Determine the (X, Y) coordinate at the center of the cell enclosing the given text.  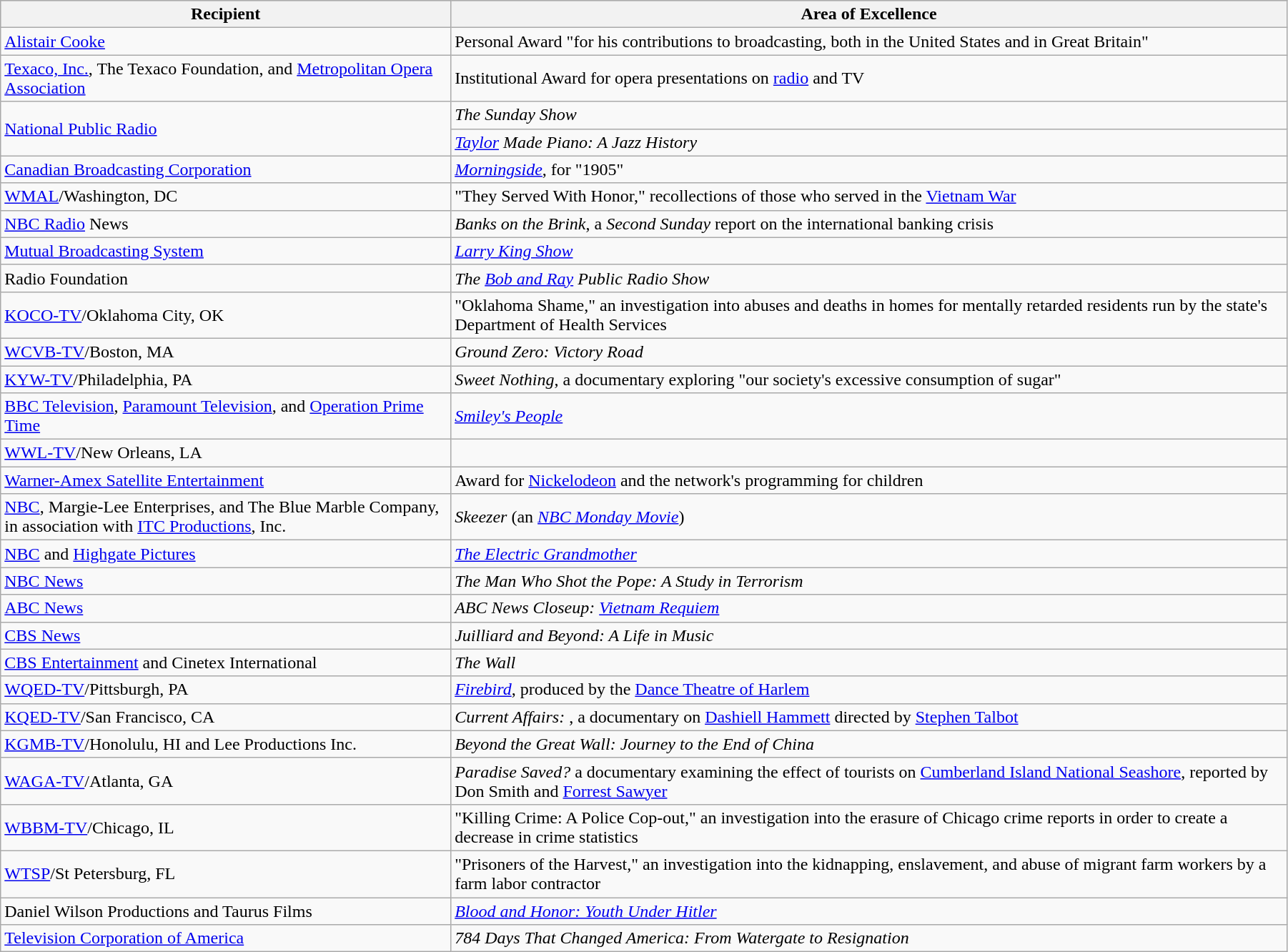
NBC, Margie-Lee Enterprises, and The Blue Marble Company, in association with ITC Productions, Inc. (226, 517)
KOCO-TV/Oklahoma City, OK (226, 314)
WQED-TV/Pittsburgh, PA (226, 690)
Sweet Nothing, a documentary exploring "our society's excessive consumption of sugar" (869, 380)
WBBM-TV/Chicago, IL (226, 828)
KGMB-TV/Honolulu, HI and Lee Productions Inc. (226, 744)
The Bob and Ray Public Radio Show (869, 278)
Larry King Show (869, 251)
CBS Entertainment and Cinetex International (226, 663)
BBC Television, Paramount Television, and Operation Prime Time (226, 416)
Television Corporation of America (226, 938)
The Sunday Show (869, 115)
National Public Radio (226, 129)
Area of Excellence (869, 14)
Juilliard and Beyond: A Life in Music (869, 635)
Personal Award "for his contributions to broadcasting, both in the United States and in Great Britain" (869, 41)
Morningside, for "1905" (869, 169)
WMAL/Washington, DC (226, 197)
Skeezer (an NBC Monday Movie) (869, 517)
Current Affairs: , a documentary on Dashiell Hammett directed by Stephen Talbot (869, 717)
Daniel Wilson Productions and Taurus Films (226, 911)
Firebird, produced by the Dance Theatre of Harlem (869, 690)
Smiley's People (869, 416)
The Man Who Shot the Pope: A Study in Terrorism (869, 581)
Institutional Award for opera presentations on radio and TV (869, 79)
CBS News (226, 635)
Beyond the Great Wall: Journey to the End of China (869, 744)
ABC News Closeup: Vietnam Requiem (869, 608)
WWL-TV/New Orleans, LA (226, 453)
NBC and Highgate Pictures (226, 554)
Banks on the Brink, a Second Sunday report on the international banking crisis (869, 224)
Award for Nickelodeon and the network's programming for children (869, 480)
Paradise Saved? a documentary examining the effect of tourists on Cumberland Island National Seashore, reported by Don Smith and Forrest Sawyer (869, 780)
ABC News (226, 608)
WAGA-TV/Atlanta, GA (226, 780)
"Killing Crime: A Police Cop-out," an investigation into the erasure of Chicago crime reports in order to create a decrease in crime statistics (869, 828)
Canadian Broadcasting Corporation (226, 169)
Recipient (226, 14)
The Wall (869, 663)
NBC Radio News (226, 224)
Mutual Broadcasting System (226, 251)
Alistair Cooke (226, 41)
KQED-TV/San Francisco, CA (226, 717)
"Prisoners of the Harvest," an investigation into the kidnapping, enslavement, and abuse of migrant farm workers by a farm labor contractor (869, 873)
Texaco, Inc., The Texaco Foundation, and Metropolitan Opera Association (226, 79)
Blood and Honor: Youth Under Hitler (869, 911)
The Electric Grandmother (869, 554)
Ground Zero: Victory Road (869, 352)
Radio Foundation (226, 278)
NBC News (226, 581)
"Oklahoma Shame," an investigation into abuses and deaths in homes for mentally retarded residents run by the state's Department of Health Services (869, 314)
WTSP/St Petersburg, FL (226, 873)
WCVB-TV/Boston, MA (226, 352)
"They Served With Honor," recollections of those who served in the Vietnam War (869, 197)
Taylor Made Piano: A Jazz History (869, 142)
KYW-TV/Philadelphia, PA (226, 380)
784 Days That Changed America: From Watergate to Resignation (869, 938)
Warner-Amex Satellite Entertainment (226, 480)
